Extract the [X, Y] coordinate from the center of the cell holding the provided text.  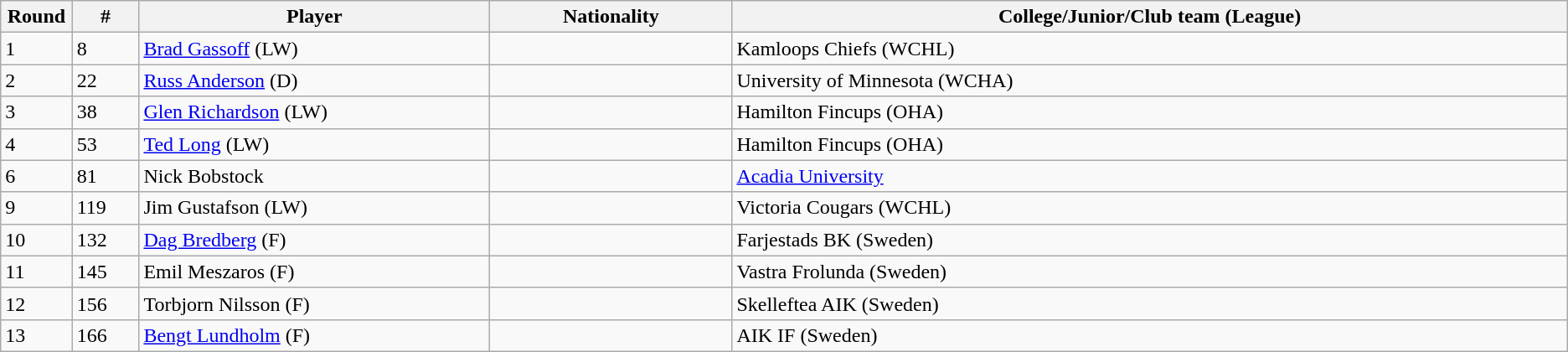
Glen Richardson (LW) [315, 112]
Nationality [611, 17]
53 [106, 144]
11 [37, 272]
Torbjorn Nilsson (F) [315, 303]
Emil Meszaros (F) [315, 272]
12 [37, 303]
Russ Anderson (D) [315, 80]
AIK IF (Sweden) [1149, 335]
1 [37, 49]
Nick Bobstock [315, 176]
3 [37, 112]
6 [37, 176]
Skelleftea AIK (Sweden) [1149, 303]
156 [106, 303]
10 [37, 240]
Victoria Cougars (WCHL) [1149, 208]
166 [106, 335]
Ted Long (LW) [315, 144]
Brad Gassoff (LW) [315, 49]
Farjestads BK (Sweden) [1149, 240]
Player [315, 17]
Dag Bredberg (F) [315, 240]
# [106, 17]
Bengt Lundholm (F) [315, 335]
College/Junior/Club team (League) [1149, 17]
132 [106, 240]
University of Minnesota (WCHA) [1149, 80]
8 [106, 49]
13 [37, 335]
38 [106, 112]
Vastra Frolunda (Sweden) [1149, 272]
Kamloops Chiefs (WCHL) [1149, 49]
Round [37, 17]
4 [37, 144]
119 [106, 208]
22 [106, 80]
Acadia University [1149, 176]
9 [37, 208]
Jim Gustafson (LW) [315, 208]
81 [106, 176]
2 [37, 80]
145 [106, 272]
